Extract the [X, Y] coordinate from the center of the cell holding the provided text.  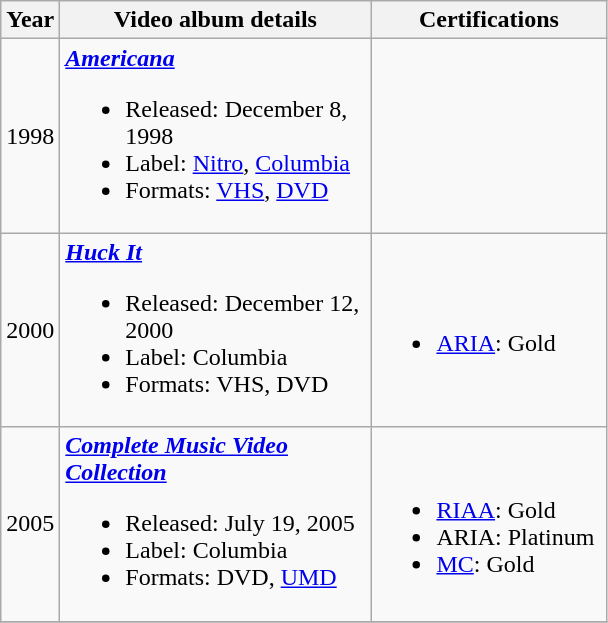
2000 [30, 330]
Year [30, 20]
RIAA: GoldARIA: PlatinumMC: Gold [489, 524]
2005 [30, 524]
Video album details [216, 20]
AmericanaReleased: December 8, 1998Label: Nitro, ColumbiaFormats: VHS, DVD [216, 136]
Huck ItReleased: December 12, 2000Label: ColumbiaFormats: VHS, DVD [216, 330]
Certifications [489, 20]
ARIA: Gold [489, 330]
Complete Music Video CollectionReleased: July 19, 2005Label: ColumbiaFormats: DVD, UMD [216, 524]
1998 [30, 136]
